Search for the cell housing the specified text and yield its [x, y] center coordinate. 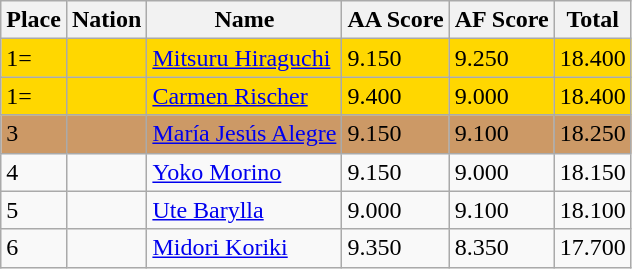
9.400 [396, 96]
5 [34, 210]
AA Score [396, 20]
Ute Barylla [244, 210]
18.100 [592, 210]
17.700 [592, 248]
Total [592, 20]
Place [34, 20]
9.250 [502, 58]
9.350 [396, 248]
Yoko Morino [244, 172]
8.350 [502, 248]
18.250 [592, 134]
Nation [106, 20]
3 [34, 134]
AF Score [502, 20]
María Jesús Alegre [244, 134]
Mitsuru Hiraguchi [244, 58]
Name [244, 20]
Carmen Rischer [244, 96]
18.150 [592, 172]
4 [34, 172]
6 [34, 248]
Midori Koriki [244, 248]
